Identify which cell holds the provided text, then report its (X, Y) central coordinate. 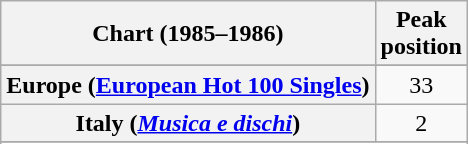
2 (421, 123)
33 (421, 85)
Europe (European Hot 100 Singles) (188, 85)
Peakposition (421, 34)
Italy (Musica e dischi) (188, 123)
Chart (1985–1986) (188, 34)
